Provide the (X, Y) coordinate of the cell's center where the given text is located.  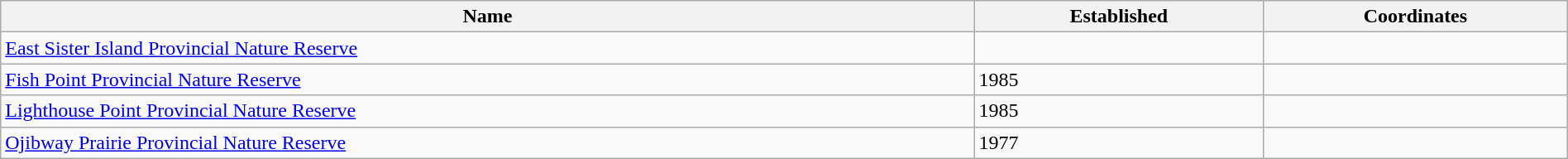
Lighthouse Point Provincial Nature Reserve (488, 111)
1977 (1119, 142)
Fish Point Provincial Nature Reserve (488, 79)
Ojibway Prairie Provincial Nature Reserve (488, 142)
Name (488, 17)
East Sister Island Provincial Nature Reserve (488, 48)
Established (1119, 17)
Coordinates (1416, 17)
